Output the (x, y) coordinate of the center of the cell containing the given text.  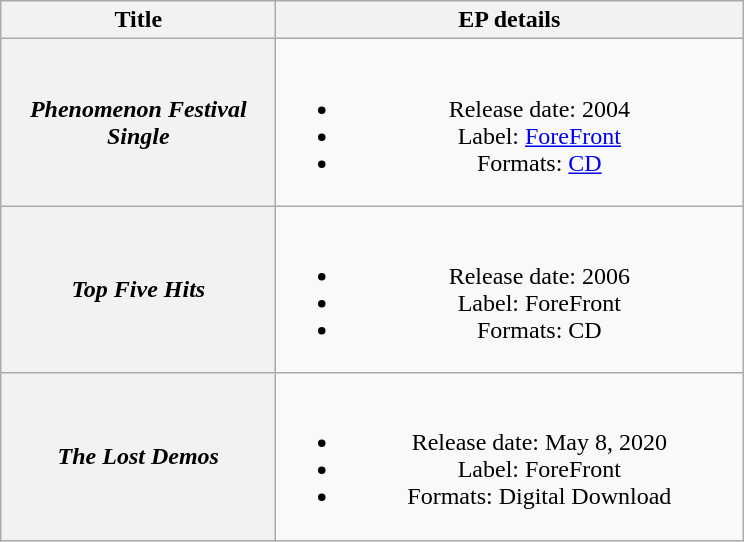
Top Five Hits (138, 290)
Title (138, 20)
Release date: 2006Label: ForeFrontFormats: CD (510, 290)
EP details (510, 20)
Release date: May 8, 2020Label: ForeFrontFormats: Digital Download (510, 456)
Phenomenon Festival Single (138, 122)
The Lost Demos (138, 456)
Release date: 2004Label: ForeFrontFormats: CD (510, 122)
